Identify which cell holds the provided text, then report its [X, Y] central coordinate. 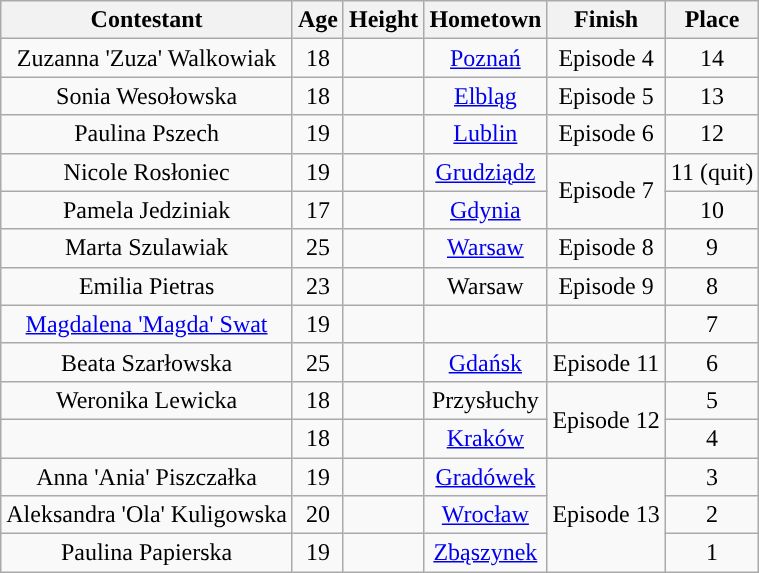
Aleksandra 'Ola' Kuligowska [147, 515]
Emilia Pietras [147, 286]
Sonia Wesołowska [147, 96]
Height [383, 20]
Paulina Papierska [147, 553]
20 [318, 515]
Weronika Lewicka [147, 400]
Magdalena 'Magda' Swat [147, 324]
Finish [606, 20]
Kraków [486, 438]
Lublin [486, 134]
Beata Szarłowska [147, 362]
Hometown [486, 20]
12 [712, 134]
Place [712, 20]
Elbląg [486, 96]
Grudziądz [486, 172]
Episode 5 [606, 96]
7 [712, 324]
8 [712, 286]
Episode 12 [606, 419]
14 [712, 58]
4 [712, 438]
Nicole Rosłoniec [147, 172]
Episode 7 [606, 191]
Gdynia [486, 210]
2 [712, 515]
Przysłuchy [486, 400]
Episode 13 [606, 515]
Contestant [147, 20]
Gdańsk [486, 362]
1 [712, 553]
Episode 9 [606, 286]
Pamela Jedziniak [147, 210]
Paulina Pszech [147, 134]
13 [712, 96]
3 [712, 477]
Episode 11 [606, 362]
6 [712, 362]
Age [318, 20]
Episode 6 [606, 134]
10 [712, 210]
Episode 8 [606, 248]
11 (quit) [712, 172]
Poznań [486, 58]
9 [712, 248]
Marta Szulawiak [147, 248]
Zuzanna 'Zuza' Walkowiak [147, 58]
5 [712, 400]
Episode 4 [606, 58]
17 [318, 210]
Gradówek [486, 477]
23 [318, 286]
Zbąszynek [486, 553]
Anna 'Ania' Piszczałka [147, 477]
Wrocław [486, 515]
